Determine the (X, Y) coordinate at the center of the cell enclosing the given text.  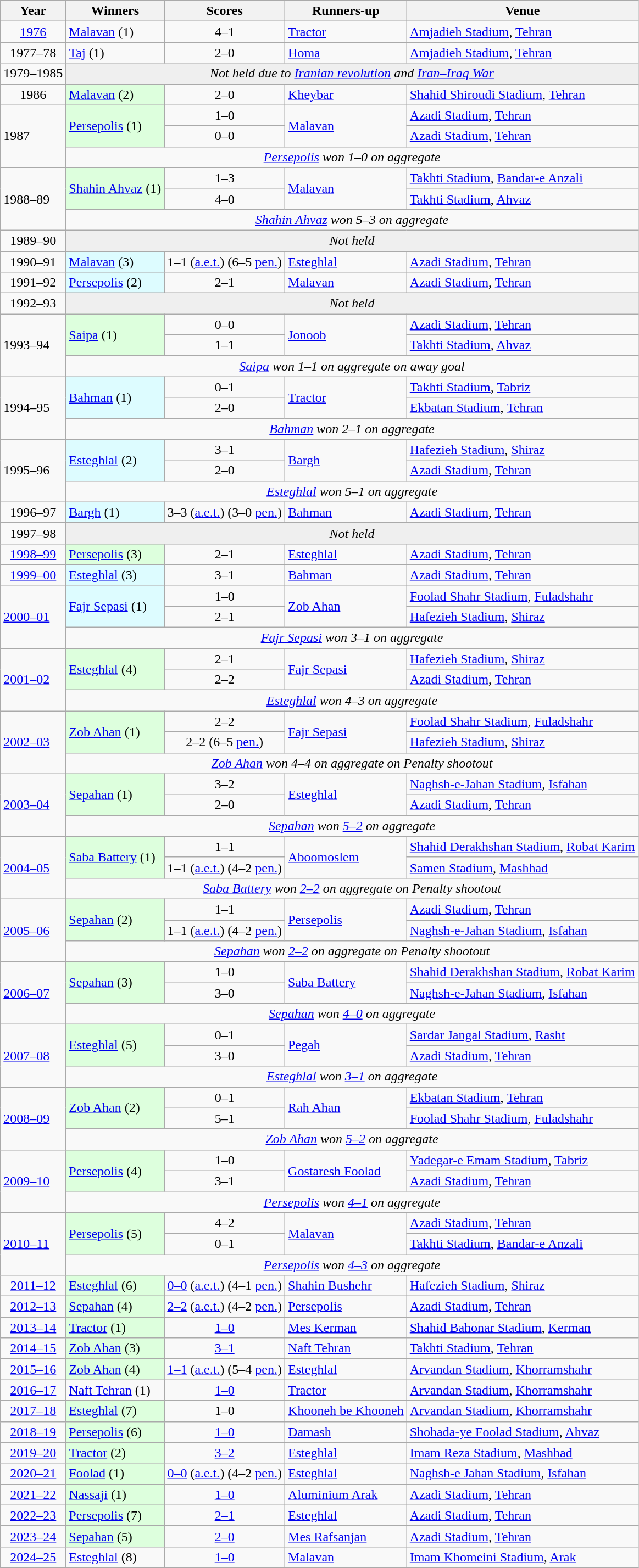
Takhti Stadium, Tabriz (522, 387)
Runners-up (346, 11)
Sepahan won 2–2 on aggregate on Penalty shootout (352, 951)
Shohada-ye Foolad Stadium, Ahvaz (522, 1432)
Taj (1) (115, 53)
Saba Battery (1) (115, 857)
Aluminium Arak (346, 1494)
2001–02 (33, 680)
2020–21 (33, 1474)
2–2 (a.e.t.) (4–2 pen.) (225, 1307)
1979–1985 (33, 74)
2019–20 (33, 1453)
Scores (225, 11)
1999–00 (33, 575)
Bargh (1) (115, 512)
Malavan (3) (115, 262)
4–2 (225, 1223)
2014–15 (33, 1348)
1–1 (a.e.t.) (5–4 pen.) (225, 1369)
2002–03 (33, 742)
Aboomoslem (346, 857)
Persepolis (7) (115, 1515)
2005–06 (33, 930)
1991–92 (33, 283)
2015–16 (33, 1369)
2006–07 (33, 993)
Esteghlal (6) (115, 1286)
Fajr Sepasi (1) (115, 606)
Imam Reza Stadium, Mashhad (522, 1453)
4–1 (225, 32)
Tractor (1) (115, 1328)
Esteghlal (7) (115, 1411)
Naft Tehran (346, 1348)
Sepahan (1) (115, 794)
1995–96 (33, 471)
Samen Stadium, Mashhad (522, 867)
Persepolis (2) (115, 283)
2007–08 (33, 1056)
1997–98 (33, 533)
2017–18 (33, 1411)
1998–99 (33, 554)
2003–04 (33, 805)
Takhti Stadium, Tehran (522, 1348)
Sepahan (4) (115, 1307)
4–0 (225, 199)
Winners (115, 11)
Persepolis won 4–3 on aggregate (352, 1264)
1994–95 (33, 408)
Mes Rafsanjan (346, 1536)
Esteghlal (5) (115, 1045)
Gostaresh Foolad (346, 1171)
Persepolis (4) (115, 1171)
Venue (522, 11)
Esteghlal (4) (115, 669)
1976 (33, 32)
Esteghlal won 5–1 on aggregate (352, 491)
Esteghlal (3) (115, 575)
1996–97 (33, 512)
Zob Ahan (4) (115, 1369)
Sepahan won 5–2 on aggregate (352, 826)
Zob Ahan (1) (115, 732)
5–1 (225, 1118)
Yadegar-e Emam Stadium, Tabriz (522, 1160)
Shahin Bushehr (346, 1286)
Tractor (2) (115, 1453)
3–3 (a.e.t.) (3–0 pen.) (225, 512)
Persepolis (5) (115, 1233)
Persepolis (3) (115, 554)
Persepolis won 1–0 on aggregate (352, 157)
2021–22 (33, 1494)
0–0 (a.e.t.) (4–1 pen.) (225, 1286)
Saba Battery (346, 983)
Year (33, 11)
1990–91 (33, 262)
Mes Kerman (346, 1328)
Zob Ahan won 4–4 on aggregate on Penalty shootout (352, 763)
Shahid Shiroudi Stadium, Tehran (522, 94)
2012–13 (33, 1307)
2010–11 (33, 1244)
2011–12 (33, 1286)
Esteghlal (2) (115, 460)
Khooneh be Khooneh (346, 1411)
Sardar Jangal Stadium, Rasht (522, 1035)
Zob Ahan won 5–2 on aggregate (352, 1139)
Nassaji (1) (115, 1494)
Saipa won 1–1 on aggregate on away goal (352, 366)
2024–25 (33, 1557)
2016–17 (33, 1390)
2022–23 (33, 1515)
Persepolis won 4–1 on aggregate (352, 1202)
Bahman (1) (115, 397)
Esteghlal (8) (115, 1557)
Not held due to Iranian revolution and Iran–Iraq War (352, 74)
Fajr Sepasi won 3–1 on aggregate (352, 638)
Foolad (1) (115, 1474)
Homa (346, 53)
Bahman won 2–1 on aggregate (352, 429)
Shahin Ahvaz won 5–3 on aggregate (352, 220)
Malavan (1) (115, 32)
1989–90 (33, 240)
Naghsh-e Jahan Stadium, Isfahan (522, 1474)
1988–89 (33, 199)
0–0 (a.e.t.) (4–2 pen.) (225, 1474)
1986 (33, 94)
Saba Battery won 2–2 on aggregate on Penalty shootout (352, 888)
1993–94 (33, 345)
Damash (346, 1432)
Esteghlal won 3–1 on aggregate (352, 1077)
1977–78 (33, 53)
Zob Ahan (3) (115, 1348)
Jonoob (346, 335)
Pegah (346, 1045)
2018–19 (33, 1432)
2004–05 (33, 867)
Sepahan won 4–0 on aggregate (352, 1014)
Naft Tehran (1) (115, 1390)
Shahin Ahvaz (1) (115, 188)
Persepolis (1) (115, 126)
Persepolis (6) (115, 1432)
Bargh (346, 460)
2013–14 (33, 1328)
Imam Khomeini Stadium, Arak (522, 1557)
Malavan (2) (115, 94)
2023–24 (33, 1536)
1987 (33, 136)
Rah Ahan (346, 1108)
Zob Ahan (2) (115, 1108)
1992–93 (33, 304)
2008–09 (33, 1118)
Sepahan (3) (115, 983)
1–3 (225, 178)
1–1 (a.e.t.) (6–5 pen.) (225, 262)
Saipa (1) (115, 335)
Zob Ahan (346, 606)
Shahid Bahonar Stadium, Kerman (522, 1328)
Sepahan (2) (115, 920)
2000–01 (33, 617)
2009–10 (33, 1181)
Sepahan (5) (115, 1536)
Esteghlal won 4–3 on aggregate (352, 701)
2–2 (6–5 pen.) (225, 742)
Kheybar (346, 94)
